Return the [x, y] coordinate for the center point of the cell that contains the specified text.  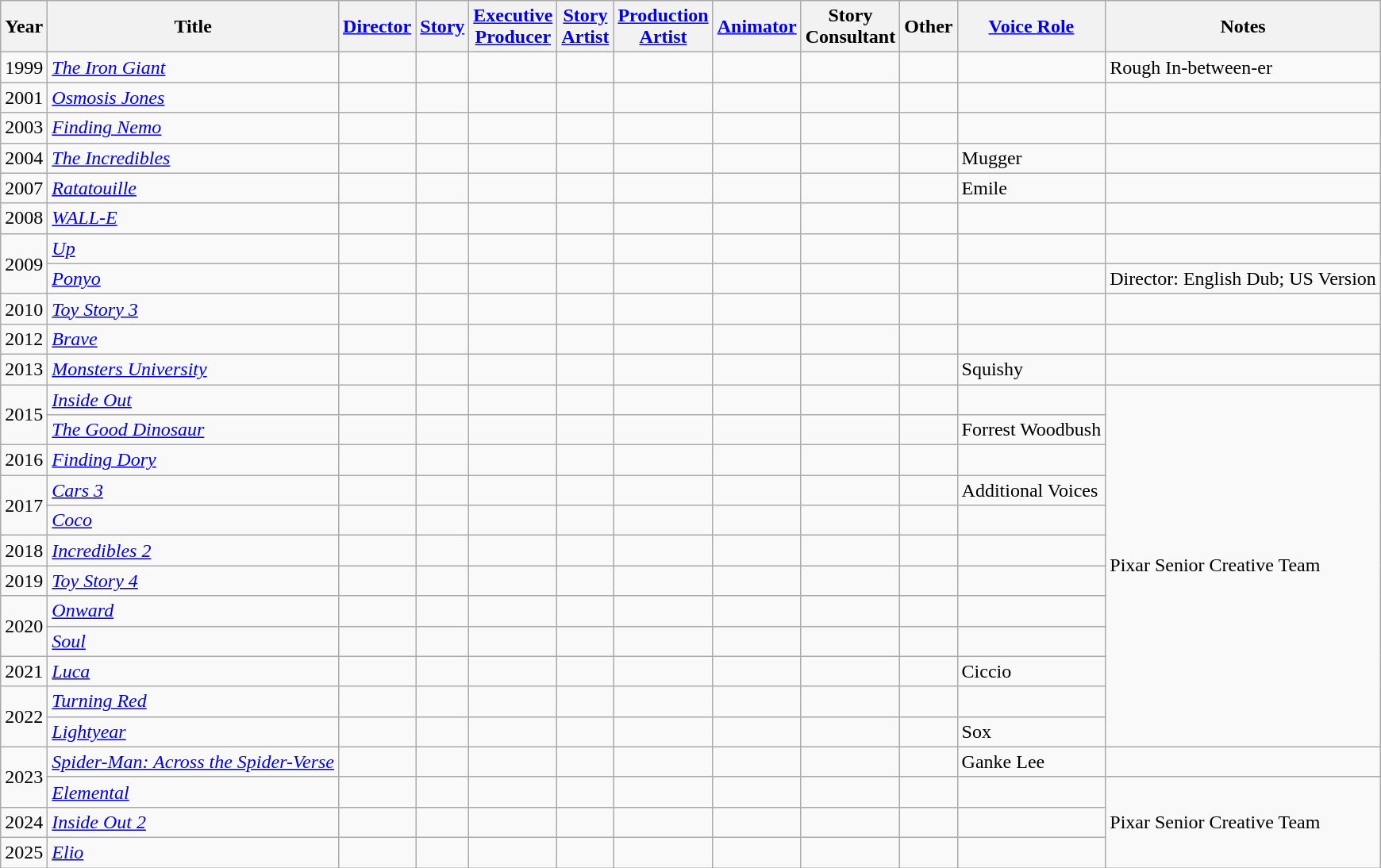
Toy Story 4 [194, 581]
Inside Out 2 [194, 822]
2008 [24, 218]
2025 [24, 852]
2013 [24, 369]
2001 [24, 98]
Voice Role [1032, 27]
2020 [24, 626]
ExecutiveProducer [513, 27]
Inside Out [194, 399]
Rough In-between-er [1243, 67]
Additional Voices [1032, 490]
The Good Dinosaur [194, 430]
Director [378, 27]
Ganke Lee [1032, 762]
Finding Nemo [194, 128]
2018 [24, 551]
Animator [757, 27]
Monsters University [194, 369]
2017 [24, 505]
StoryConsultant [850, 27]
2022 [24, 716]
Up [194, 248]
Coco [194, 520]
Finding Dory [194, 460]
2010 [24, 309]
Squishy [1032, 369]
2007 [24, 188]
Title [194, 27]
Turning Red [194, 701]
Osmosis Jones [194, 98]
Year [24, 27]
2016 [24, 460]
Ponyo [194, 278]
WALL-E [194, 218]
The Iron Giant [194, 67]
1999 [24, 67]
Cars 3 [194, 490]
2009 [24, 263]
Emile [1032, 188]
Lightyear [194, 732]
Ratatouille [194, 188]
Notes [1243, 27]
2024 [24, 822]
2019 [24, 581]
Soul [194, 641]
2003 [24, 128]
Incredibles 2 [194, 551]
Sox [1032, 732]
Brave [194, 339]
2021 [24, 671]
2015 [24, 414]
ProductionArtist [664, 27]
Forrest Woodbush [1032, 430]
Spider-Man: Across the Spider-Verse [194, 762]
2004 [24, 158]
StoryArtist [586, 27]
Mugger [1032, 158]
The Incredibles [194, 158]
Elio [194, 852]
Luca [194, 671]
Story [443, 27]
Other [929, 27]
Ciccio [1032, 671]
2023 [24, 777]
2012 [24, 339]
Director: English Dub; US Version [1243, 278]
Onward [194, 611]
Elemental [194, 792]
Toy Story 3 [194, 309]
